Output the (x, y) coordinate of the center of the cell containing the given text.  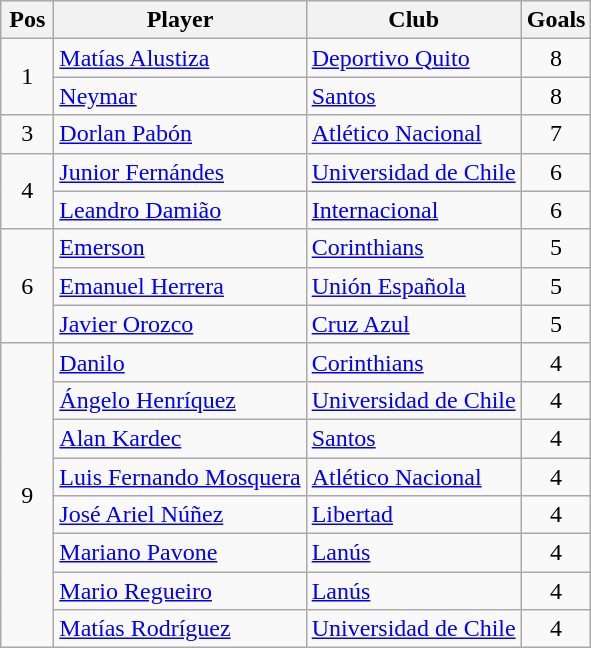
Internacional (414, 210)
Luis Fernando Mosquera (180, 477)
Danilo (180, 362)
Emerson (180, 248)
Dorlan Pabón (180, 134)
Matías Rodríguez (180, 629)
Alan Kardec (180, 438)
Ángelo Henríquez (180, 400)
Junior Fernándes (180, 172)
Mariano Pavone (180, 553)
Leandro Damião (180, 210)
Club (414, 20)
Neymar (180, 96)
Javier Orozco (180, 324)
Cruz Azul (414, 324)
Emanuel Herrera (180, 286)
Deportivo Quito (414, 58)
Pos (28, 20)
7 (556, 134)
Unión Española (414, 286)
Libertad (414, 515)
Mario Regueiro (180, 591)
1 (28, 77)
Player (180, 20)
3 (28, 134)
José Ariel Núñez (180, 515)
Matías Alustiza (180, 58)
Goals (556, 20)
9 (28, 495)
